Scan for the cell matching the given text and deliver its [x, y] coordinate at center. 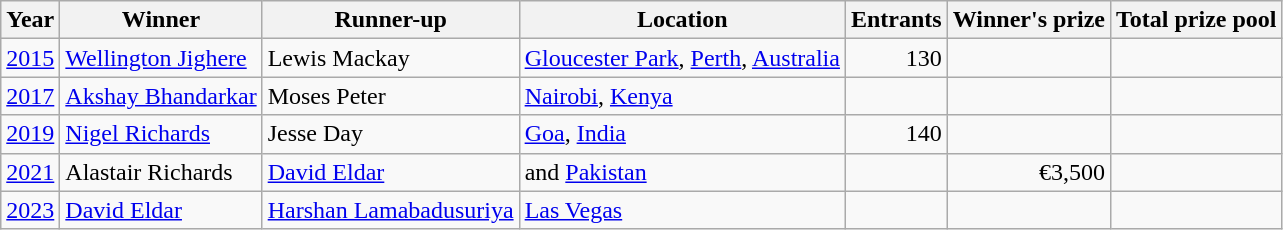
2023 [30, 210]
Runner-up [390, 20]
Nigel Richards [161, 134]
2017 [30, 96]
Akshay Bhandarkar [161, 96]
Wellington Jighere [161, 58]
Moses Peter [390, 96]
Las Vegas [682, 210]
130 [896, 58]
€3,500 [1028, 172]
Alastair Richards [161, 172]
2015 [30, 58]
Total prize pool [1197, 20]
2019 [30, 134]
Location [682, 20]
Year [30, 20]
Harshan Lamabadusuriya [390, 210]
Nairobi, Kenya [682, 96]
Lewis Mackay [390, 58]
140 [896, 134]
Goa, India [682, 134]
Entrants [896, 20]
Winner [161, 20]
Gloucester Park, Perth, Australia [682, 58]
and Pakistan [682, 172]
Jesse Day [390, 134]
2021 [30, 172]
Winner's prize [1028, 20]
